Identify which cell holds the provided text, then report its [X, Y] central coordinate. 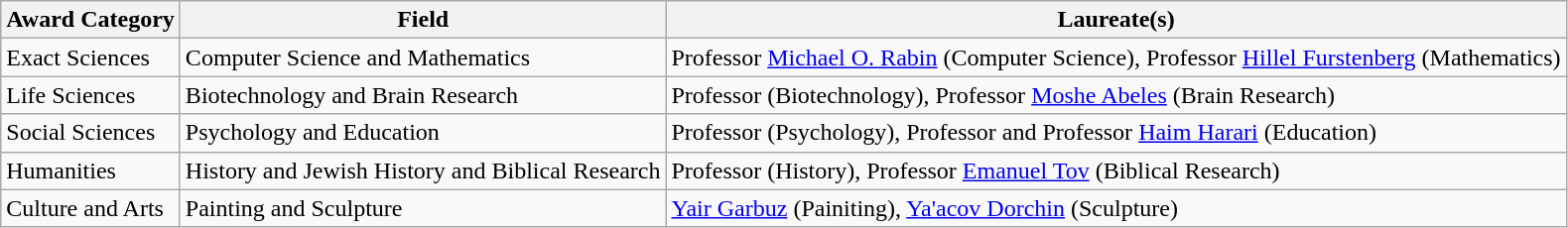
Psychology and Education [423, 133]
Exact Sciences [91, 57]
Professor (Psychology), Professor and Professor Haim Harari (Education) [1115, 133]
Yair Garbuz (Painiting), Ya'acov Dorchin (Sculpture) [1115, 208]
History and Jewish History and Biblical Research [423, 171]
Professor (History), Professor Emanuel Tov (Biblical Research) [1115, 171]
Life Sciences [91, 95]
Humanities [91, 171]
Painting and Sculpture [423, 208]
Computer Science and Mathematics [423, 57]
Laureate(s) [1115, 20]
Professor (Biotechnology), Professor Moshe Abeles (Brain Research) [1115, 95]
Biotechnology and Brain Research [423, 95]
Professor Michael O. Rabin (Computer Science), Professor Hillel Furstenberg (Mathematics) [1115, 57]
Field [423, 20]
Award Category [91, 20]
Social Sciences [91, 133]
Culture and Arts [91, 208]
